Locate the cell with the specified text and output its [x, y] center coordinate. 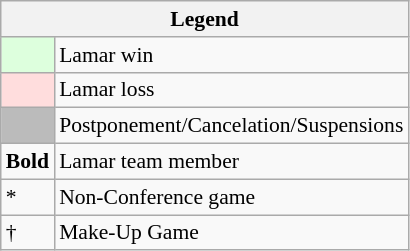
Make-Up Game [231, 233]
Lamar team member [231, 162]
Legend [205, 19]
† [28, 233]
Lamar loss [231, 90]
* [28, 197]
Postponement/Cancelation/Suspensions [231, 126]
Non-Conference game [231, 197]
Bold [28, 162]
Lamar win [231, 55]
